Determine the [x, y] coordinate at the center of the cell enclosing the given text.  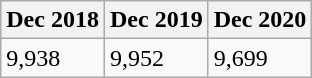
9,699 [260, 58]
Dec 2020 [260, 20]
Dec 2019 [156, 20]
Dec 2018 [53, 20]
9,938 [53, 58]
9,952 [156, 58]
